Identify which cell holds the provided text, then report its [X, Y] central coordinate. 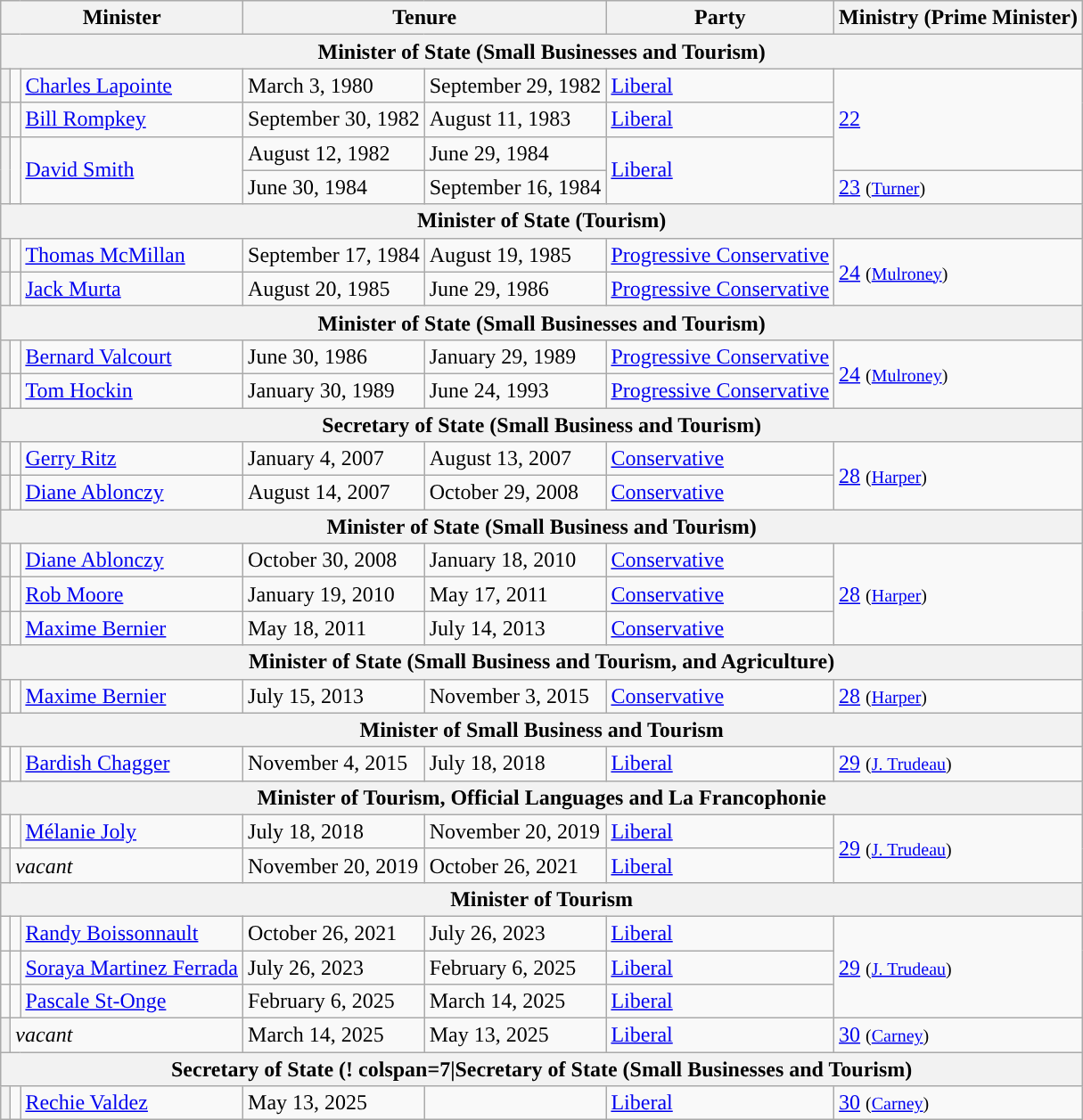
Gerry Ritz [132, 459]
Bernard Valcourt [132, 356]
January 29, 1989 [515, 356]
Tenure [424, 18]
January 30, 1989 [334, 390]
June 24, 1993 [515, 390]
September 17, 1984 [334, 255]
June 30, 1984 [334, 187]
August 13, 2007 [515, 459]
Soraya Martinez Ferrada [132, 967]
September 29, 1982 [515, 86]
August 14, 2007 [334, 493]
Minister of Small Business and Tourism [542, 730]
Minister of State (Small Business and Tourism, and Agriculture) [542, 662]
Bill Rompkey [132, 119]
23 (Turner) [959, 187]
May 17, 2011 [515, 594]
Rob Moore [132, 594]
August 20, 1985 [334, 289]
January 4, 2007 [334, 459]
Minister [122, 18]
June 30, 1986 [334, 356]
March 3, 1980 [334, 86]
August 12, 1982 [334, 153]
Secretary of State (! colspan=7|Secretary of State (Small Businesses and Tourism) [542, 1069]
November 4, 2015 [334, 764]
Secretary of State (Small Business and Tourism) [542, 425]
Jack Murta [132, 289]
June 29, 1986 [515, 289]
November 3, 2015 [515, 696]
Rechie Valdez [132, 1103]
January 18, 2010 [515, 560]
September 16, 1984 [515, 187]
Ministry (Prime Minister) [959, 18]
June 29, 1984 [515, 153]
Minister of State (Tourism) [542, 221]
Party [720, 18]
Bardish Chagger [132, 764]
Pascale St-Onge [132, 1001]
August 19, 1985 [515, 255]
October 29, 2008 [515, 493]
October 30, 2008 [334, 560]
Mélanie Joly [132, 831]
Minister of Tourism [542, 899]
July 15, 2013 [334, 696]
July 14, 2013 [515, 628]
Tom Hockin [132, 390]
January 19, 2010 [334, 594]
Minister of State (Small Business and Tourism) [542, 527]
September 30, 1982 [334, 119]
David Smith [132, 170]
Thomas McMillan [132, 255]
22 [959, 119]
August 11, 1983 [515, 119]
Randy Boissonnault [132, 933]
Charles Lapointe [132, 86]
Minister of Tourism, Official Languages and La Francophonie [542, 797]
May 18, 2011 [334, 628]
